Determine the [X, Y] coordinate at the center of the cell enclosing the given text.  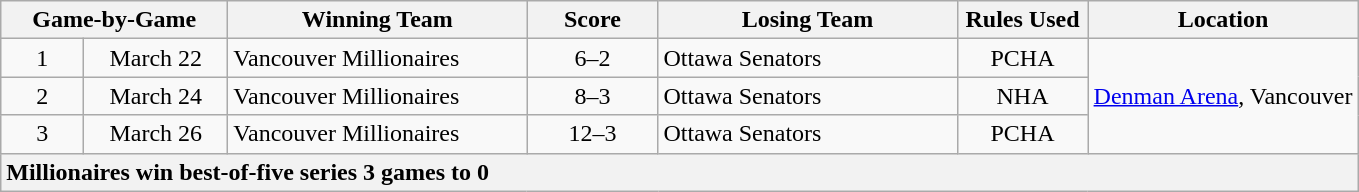
Losing Team [808, 20]
March 24 [156, 96]
Game-by-Game [114, 20]
Denman Arena, Vancouver [1223, 96]
March 26 [156, 134]
Winning Team [378, 20]
8–3 [592, 96]
NHA [1022, 96]
12–3 [592, 134]
6–2 [592, 58]
March 22 [156, 58]
1 [42, 58]
Rules Used [1022, 20]
2 [42, 96]
Location [1223, 20]
Millionaires win best-of-five series 3 games to 0 [680, 172]
Score [592, 20]
3 [42, 134]
